For the text-containing cell, return its midpoint in [X, Y] coordinate format. 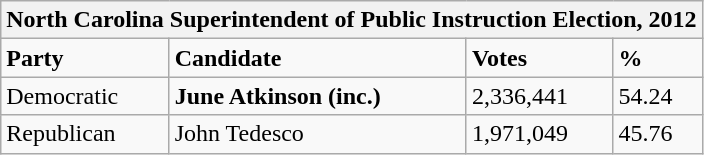
Democratic [85, 96]
Votes [540, 58]
Party [85, 58]
Republican [85, 134]
54.24 [658, 96]
% [658, 58]
2,336,441 [540, 96]
June Atkinson (inc.) [318, 96]
Candidate [318, 58]
John Tedesco [318, 134]
North Carolina Superintendent of Public Instruction Election, 2012 [352, 20]
1,971,049 [540, 134]
45.76 [658, 134]
